For the text-containing cell, return its midpoint in (X, Y) coordinate format. 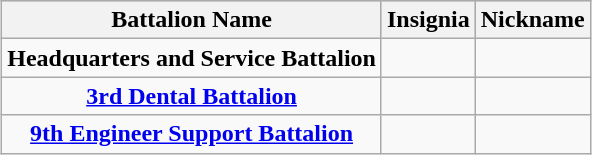
3rd Dental Battalion (192, 96)
Insignia (428, 20)
Nickname (532, 20)
Headquarters and Service Battalion (192, 58)
9th Engineer Support Battalion (192, 134)
Battalion Name (192, 20)
